Find where the given text appears and provide that cell's center as (X, Y) coordinate. 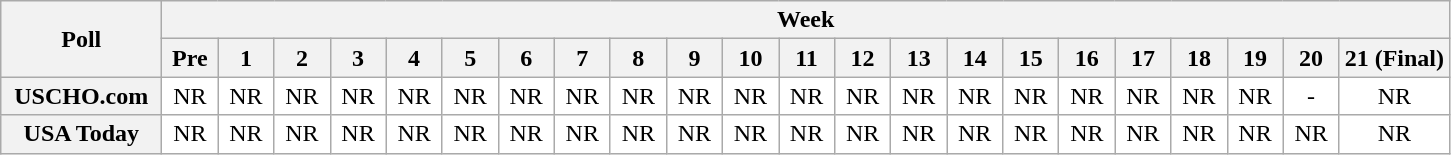
20 (1311, 58)
USCHO.com (82, 96)
7 (582, 58)
- (1311, 96)
1 (246, 58)
12 (863, 58)
13 (919, 58)
4 (414, 58)
3 (358, 58)
18 (1199, 58)
8 (638, 58)
Week (806, 20)
21 (Final) (1394, 58)
15 (1031, 58)
19 (1255, 58)
10 (750, 58)
Pre (190, 58)
2 (302, 58)
5 (470, 58)
9 (694, 58)
Poll (82, 39)
USA Today (82, 134)
6 (526, 58)
14 (975, 58)
17 (1143, 58)
11 (806, 58)
16 (1087, 58)
